From the cell containing the given text, extract its center point as (X, Y) coordinate. 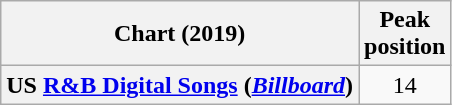
US R&B Digital Songs (Billboard) (180, 85)
Peakposition (405, 34)
14 (405, 85)
Chart (2019) (180, 34)
